Search for the cell housing the specified text and yield its [X, Y] center coordinate. 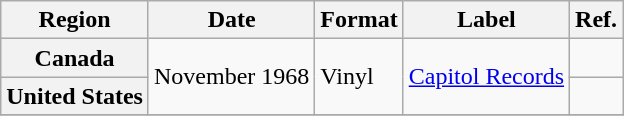
Date [231, 20]
Ref. [596, 20]
Vinyl [359, 77]
Label [486, 20]
Capitol Records [486, 77]
Canada [75, 58]
United States [75, 96]
Region [75, 20]
Format [359, 20]
November 1968 [231, 77]
